Identify which cell holds the provided text, then report its [X, Y] central coordinate. 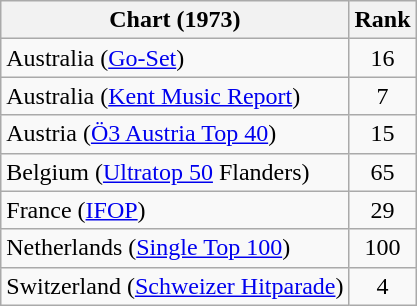
Chart (1973) [175, 20]
Australia (Go-Set) [175, 58]
France (IFOP) [175, 210]
15 [382, 134]
Netherlands (Single Top 100) [175, 248]
Belgium (Ultratop 50 Flanders) [175, 172]
Austria (Ö3 Austria Top 40) [175, 134]
7 [382, 96]
4 [382, 286]
16 [382, 58]
Switzerland (Schweizer Hitparade) [175, 286]
29 [382, 210]
Australia (Kent Music Report) [175, 96]
65 [382, 172]
Rank [382, 20]
100 [382, 248]
